Extract the (X, Y) coordinate from the center of the cell holding the provided text.  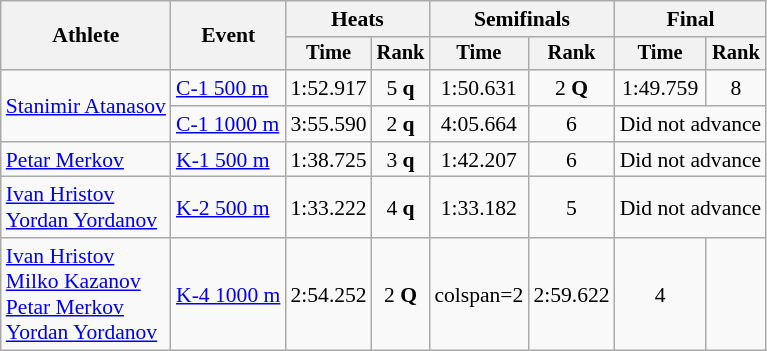
Stanimir Atanasov (86, 106)
K-4 1000 m (228, 294)
C-1 1000 m (228, 124)
4 q (401, 208)
K-2 500 m (228, 208)
5 q (401, 88)
colspan=2 (478, 294)
Event (228, 36)
1:49.759 (660, 88)
1:38.725 (328, 160)
Heats (357, 19)
Semifinals (522, 19)
K-1 500 m (228, 160)
Ivan HristovMilko KazanovPetar MerkovYordan Yordanov (86, 294)
2:59.622 (571, 294)
1:50.631 (478, 88)
C-1 500 m (228, 88)
Petar Merkov (86, 160)
2 q (401, 124)
3:55.590 (328, 124)
4 (660, 294)
Ivan HristovYordan Yordanov (86, 208)
4:05.664 (478, 124)
3 q (401, 160)
1:52.917 (328, 88)
5 (571, 208)
1:42.207 (478, 160)
1:33.222 (328, 208)
8 (736, 88)
1:33.182 (478, 208)
Final (691, 19)
Athlete (86, 36)
2:54.252 (328, 294)
